Capture the cell that displays the provided text and extract its [x, y] central coordinate. 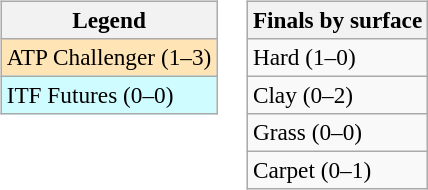
Grass (0–0) [337, 133]
Hard (1–0) [337, 57]
ATP Challenger (1–3) [108, 57]
Legend [108, 20]
Carpet (0–1) [337, 171]
Finals by surface [337, 20]
ITF Futures (0–0) [108, 95]
Clay (0–2) [337, 95]
